For the text-containing cell, return its midpoint in [X, Y] coordinate format. 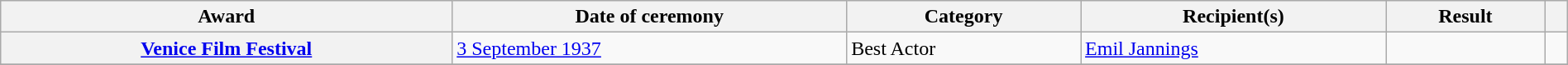
Result [1465, 17]
Best Actor [964, 48]
Date of ceremony [650, 17]
Venice Film Festival [227, 48]
Emil Jannings [1234, 48]
Category [964, 17]
Award [227, 17]
Recipient(s) [1234, 17]
3 September 1937 [650, 48]
